For the text-containing cell, return its midpoint in [x, y] coordinate format. 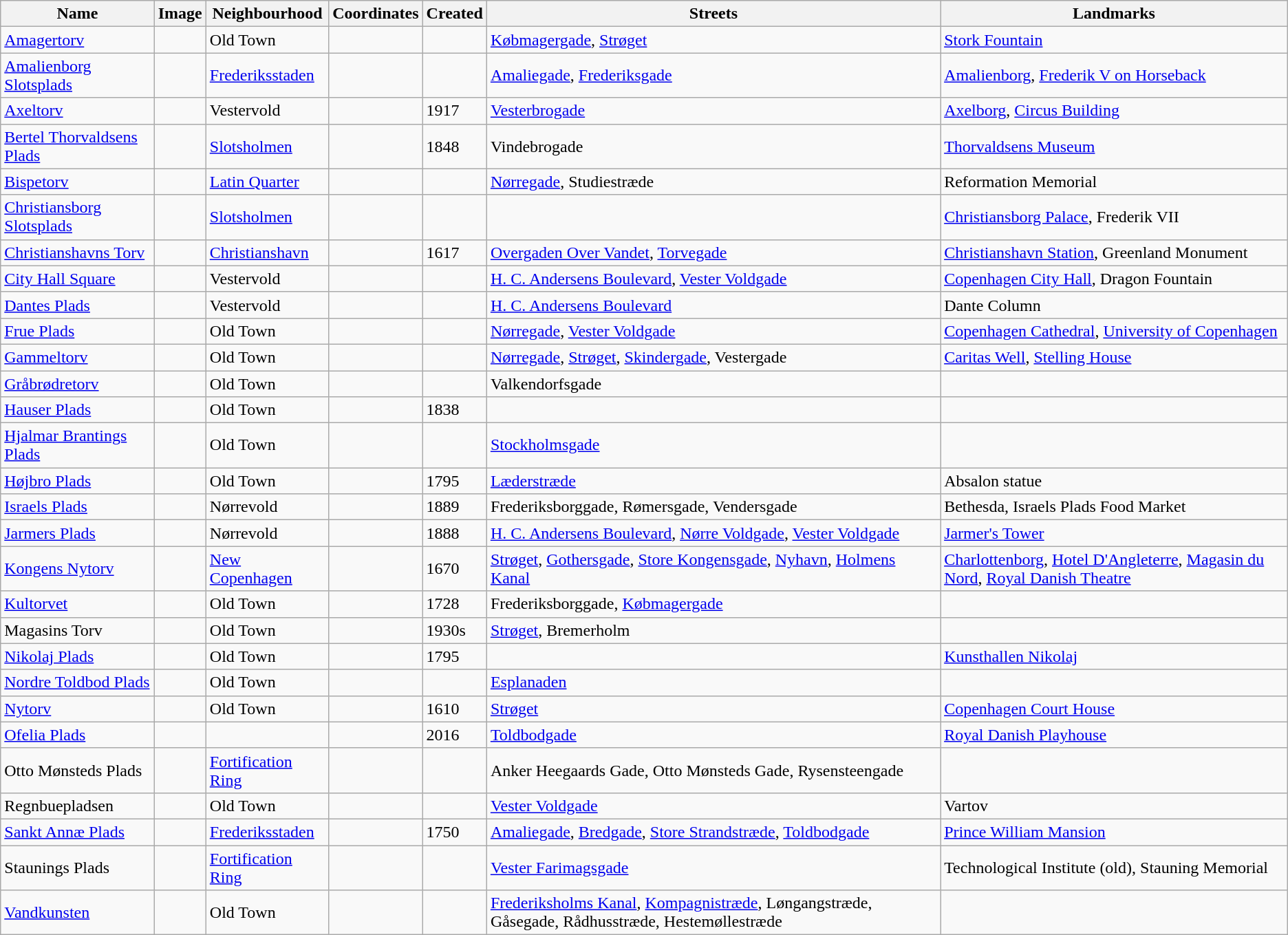
Thorvaldsens Museum [1115, 146]
Toldbodgade [713, 735]
Royal Danish Playhouse [1115, 735]
Nørregade, Vester Voldgade [713, 331]
Frederiksborggade, Rømersgade, Vendersgade [713, 507]
Vester Farimagsgade [713, 867]
Reformation Memorial [1115, 182]
Absalon statue [1115, 481]
Nørregade, Strøget, Skindergade, Vestergade [713, 357]
Amagertorv [77, 40]
1889 [454, 507]
Jarmers Plads [77, 533]
Valkendorfsgade [713, 383]
Stork Fountain [1115, 40]
Esplanaden [713, 683]
Amaliegade, Bredgade, Store Strandstræde, Toldbodgade [713, 832]
Sankt Annæ Plads [77, 832]
2016 [454, 735]
Otto Mønsteds Plads [77, 771]
1728 [454, 604]
Strøget, Gothersgade, Store Kongensgade, Nyhavn, Holmens Kanal [713, 568]
Nikolaj Plads [77, 656]
Kultorvet [77, 604]
H. C. Andersens Boulevard, Vester Voldgade [713, 279]
Axeltorv [77, 111]
Læderstræde [713, 481]
Christianshavn [267, 252]
Vindebrogade [713, 146]
1848 [454, 146]
1888 [454, 533]
Latin Quarter [267, 182]
Vester Voldgade [713, 806]
Hauser Plads [77, 410]
1670 [454, 568]
Strøget, Bremerholm [713, 630]
1917 [454, 111]
1617 [454, 252]
Copenhagen City Hall, Dragon Fountain [1115, 279]
Caritas Well, Stelling House [1115, 357]
H. C. Andersens Boulevard [713, 305]
Vesterbrogade [713, 111]
1750 [454, 832]
Gråbrødretorv [77, 383]
Frederiksborggade, Købmagergade [713, 604]
Neighbourhood [267, 14]
Bispetorv [77, 182]
Copenhagen Court House [1115, 709]
Copenhagen Cathedral, University of Copenhagen [1115, 331]
Gammeltorv [77, 357]
Nytorv [77, 709]
Prince William Mansion [1115, 832]
Vandkunsten [77, 912]
City Hall Square [77, 279]
Strøget [713, 709]
Nørregade, Studiestræde [713, 182]
Name [77, 14]
Købmagergade, Strøget [713, 40]
Streets [713, 14]
1930s [454, 630]
Dante Column [1115, 305]
Created [454, 14]
Anker Heegaards Gade, Otto Mønsteds Gade, Rysensteengade [713, 771]
Vartov [1115, 806]
Frederiksholms Kanal, Kompagnistræde, Løngangstræde, Gåsegade, Rådhusstræde, Hestemøllestræde [713, 912]
Højbro Plads [77, 481]
Amalienborg Slotsplads [77, 76]
Kunsthallen Nikolaj [1115, 656]
Technological Institute (old), Stauning Memorial [1115, 867]
Christianshavn Station, Greenland Monument [1115, 252]
Landmarks [1115, 14]
Staunings Plads [77, 867]
1610 [454, 709]
Coordinates [376, 14]
Bertel Thorvaldsens Plads [77, 146]
Axelborg, Circus Building [1115, 111]
Jarmer's Tower [1115, 533]
Bethesda, Israels Plads Food Market [1115, 507]
Nordre Toldbod Plads [77, 683]
Image [180, 14]
Dantes Plads [77, 305]
Hjalmar Brantings Plads [77, 446]
Magasins Torv [77, 630]
Regnbuepladsen [77, 806]
Charlottenborg, Hotel D'Angleterre, Magasin du Nord, Royal Danish Theatre [1115, 568]
Kongens Nytorv [77, 568]
H. C. Andersens Boulevard, Nørre Voldgade, Vester Voldgade [713, 533]
Israels Plads [77, 507]
Frue Plads [77, 331]
Christiansborg Slotsplads [77, 217]
Ofelia Plads [77, 735]
Christianshavns Torv [77, 252]
1838 [454, 410]
Amaliegade, Frederiksgade [713, 76]
Amalienborg, Frederik V on Horseback [1115, 76]
Stockholmsgade [713, 446]
Christiansborg Palace, Frederik VII [1115, 217]
Overgaden Over Vandet, Torvegade [713, 252]
New Copenhagen [267, 568]
